Output the [x, y] coordinate of the center of the cell containing the given text.  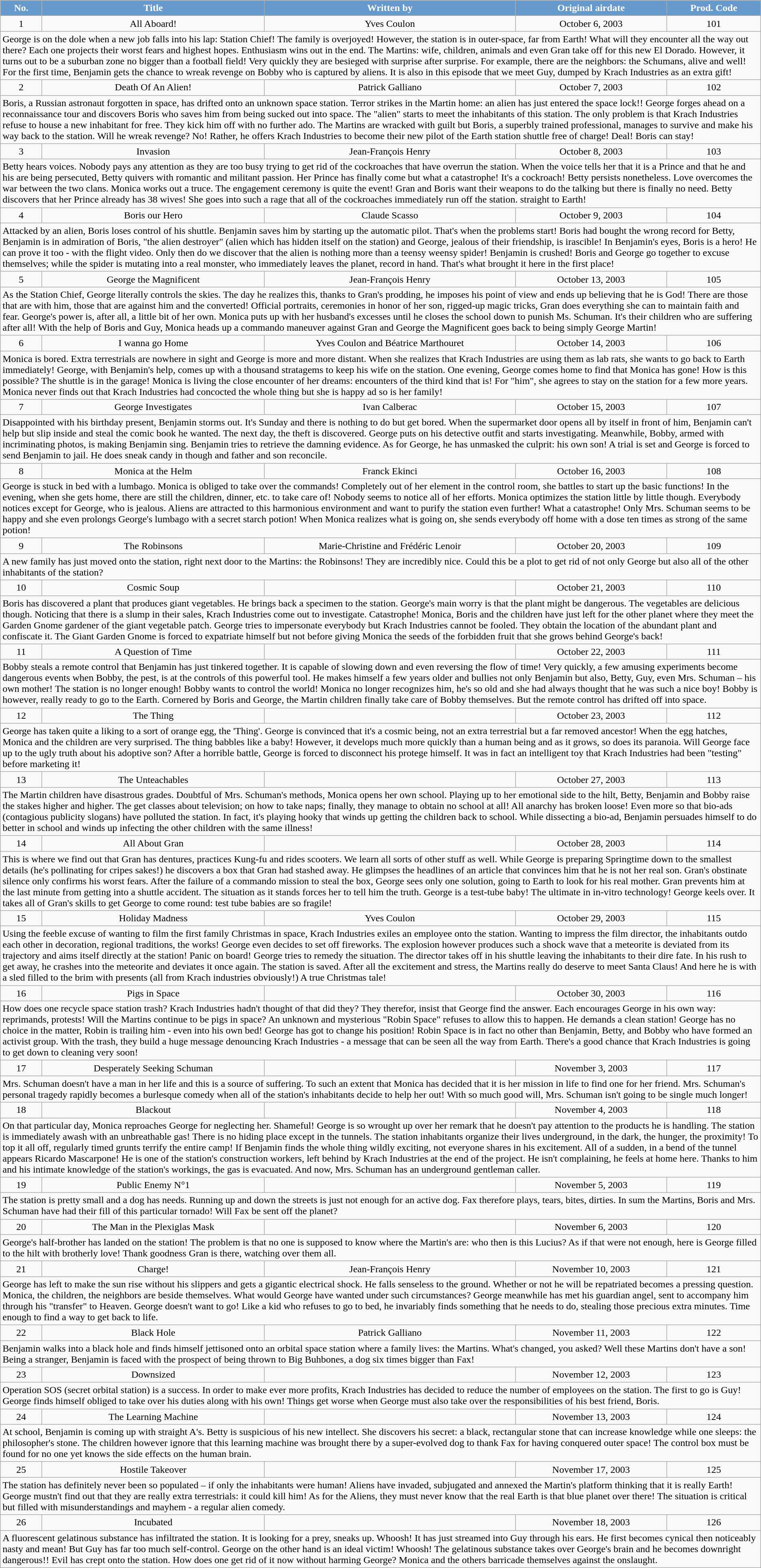
Boris our Hero [153, 215]
October 22, 2003 [591, 652]
Blackout [153, 1110]
George Investigates [153, 407]
October 6, 2003 [591, 24]
1 [21, 24]
Prod. Code [714, 8]
106 [714, 343]
November 17, 2003 [591, 1470]
109 [714, 546]
October 8, 2003 [591, 151]
October 30, 2003 [591, 993]
19 [21, 1185]
121 [714, 1269]
The Learning Machine [153, 1417]
Public Enemy N°1 [153, 1185]
November 5, 2003 [591, 1185]
125 [714, 1470]
October 29, 2003 [591, 918]
Cosmic Soup [153, 588]
120 [714, 1227]
107 [714, 407]
126 [714, 1522]
The Man in the Plexiglas Mask [153, 1227]
7 [21, 407]
Claude Scasso [389, 215]
111 [714, 652]
101 [714, 24]
22 [21, 1332]
Original airdate [591, 8]
14 [21, 843]
Written by [389, 8]
102 [714, 87]
October 9, 2003 [591, 215]
123 [714, 1375]
Death Of An Alien! [153, 87]
26 [21, 1522]
25 [21, 1470]
November 10, 2003 [591, 1269]
13 [21, 779]
108 [714, 471]
October 13, 2003 [591, 279]
I wanna go Home [153, 343]
The Thing [153, 715]
2 [21, 87]
4 [21, 215]
Title [153, 8]
119 [714, 1185]
21 [21, 1269]
5 [21, 279]
11 [21, 652]
The Robinsons [153, 546]
116 [714, 993]
10 [21, 588]
Monica at the Helm [153, 471]
October 28, 2003 [591, 843]
George the Magnificent [153, 279]
103 [714, 151]
8 [21, 471]
24 [21, 1417]
118 [714, 1110]
November 13, 2003 [591, 1417]
November 11, 2003 [591, 1332]
17 [21, 1068]
16 [21, 993]
Pigs in Space [153, 993]
Black Hole [153, 1332]
Incubated [153, 1522]
October 21, 2003 [591, 588]
A Question of Time [153, 652]
110 [714, 588]
Invasion [153, 151]
October 14, 2003 [591, 343]
Desperately Seeking Schuman [153, 1068]
November 12, 2003 [591, 1375]
October 27, 2003 [591, 779]
Downsized [153, 1375]
November 4, 2003 [591, 1110]
9 [21, 546]
3 [21, 151]
Ivan Calberac [389, 407]
Hostile Takeover [153, 1470]
117 [714, 1068]
October 20, 2003 [591, 546]
All Aboard! [153, 24]
Charge! [153, 1269]
Franck Ekinci [389, 471]
114 [714, 843]
Yves Coulon and Béatrice Marthouret [389, 343]
No. [21, 8]
October 15, 2003 [591, 407]
124 [714, 1417]
The Unteachables [153, 779]
113 [714, 779]
Holiday Madness [153, 918]
November 6, 2003 [591, 1227]
6 [21, 343]
115 [714, 918]
112 [714, 715]
October 16, 2003 [591, 471]
October 23, 2003 [591, 715]
November 3, 2003 [591, 1068]
18 [21, 1110]
122 [714, 1332]
20 [21, 1227]
23 [21, 1375]
November 18, 2003 [591, 1522]
15 [21, 918]
104 [714, 215]
12 [21, 715]
October 7, 2003 [591, 87]
Marie-Christine and Frédéric Lenoir [389, 546]
105 [714, 279]
All About Gran [153, 843]
